Output the [x, y] coordinate of the center of the cell containing the given text.  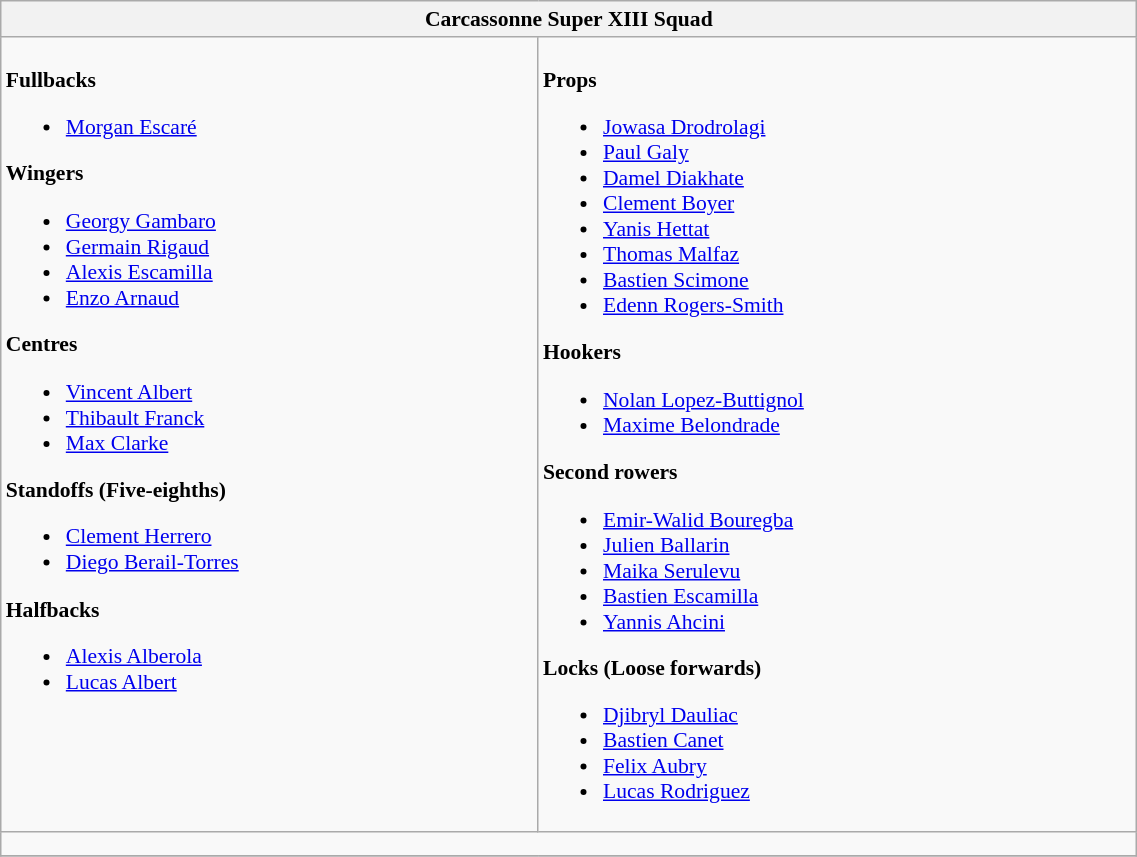
Carcassonne Super XIII Squad [569, 19]
